Return (x, y) of the center of cell containing provided text 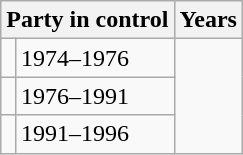
1976–1991 (94, 96)
Years (208, 20)
Party in control (88, 20)
1974–1976 (94, 58)
1991–1996 (94, 134)
